Search for the cell housing the specified text and yield its [X, Y] center coordinate. 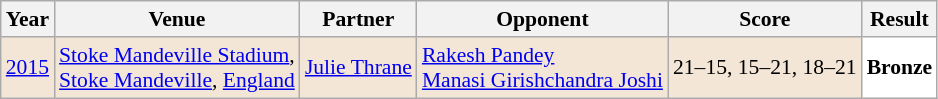
2015 [28, 68]
Bronze [900, 68]
Score [765, 19]
Stoke Mandeville Stadium,Stoke Mandeville, England [177, 68]
Result [900, 19]
Year [28, 19]
Opponent [542, 19]
21–15, 15–21, 18–21 [765, 68]
Partner [358, 19]
Rakesh Pandey Manasi Girishchandra Joshi [542, 68]
Julie Thrane [358, 68]
Venue [177, 19]
